Scan for the cell matching the given text and deliver its [X, Y] coordinate at center. 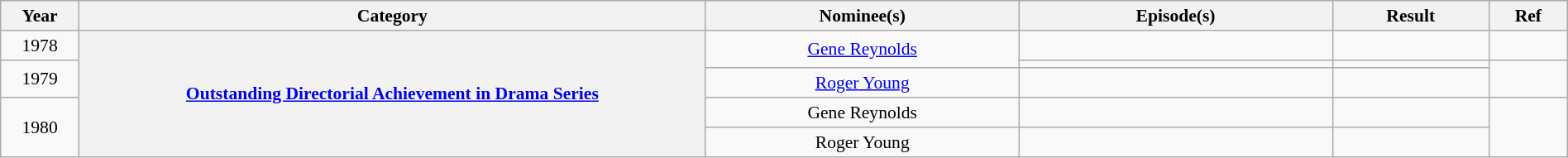
Year [40, 16]
Nominee(s) [862, 16]
Ref [1528, 16]
1978 [40, 45]
Episode(s) [1176, 16]
1980 [40, 127]
Category [392, 16]
Result [1411, 16]
1979 [40, 79]
Outstanding Directorial Achievement in Drama Series [392, 94]
